Search for the cell housing the specified text and yield its [x, y] center coordinate. 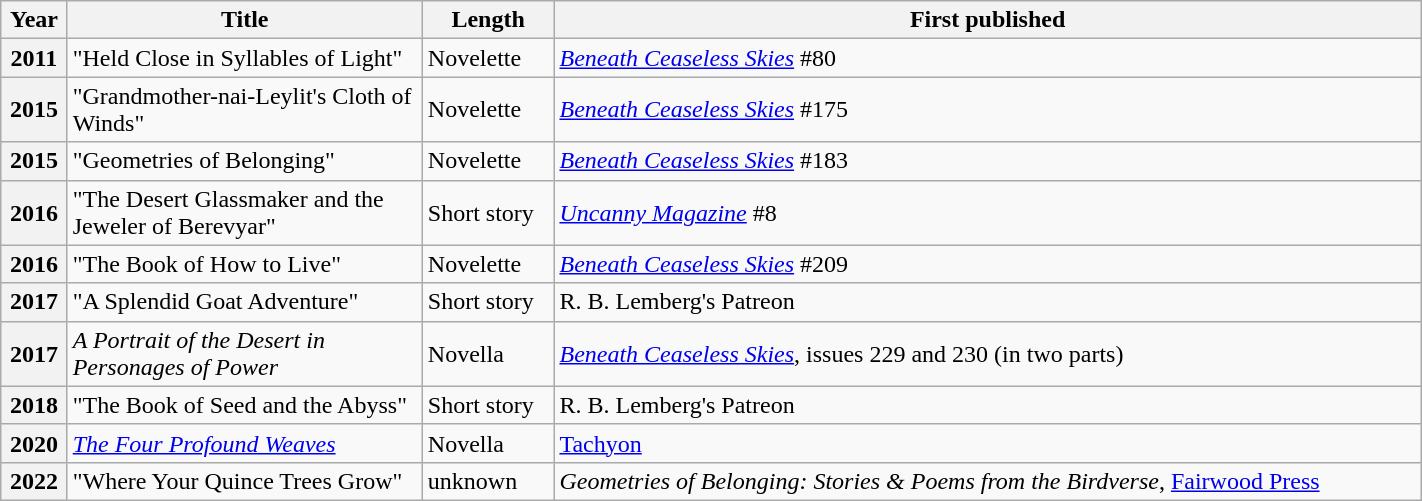
Beneath Ceaseless Skies #80 [988, 58]
"The Desert Glassmaker and the Jeweler of Berevyar" [244, 212]
First published [988, 20]
Beneath Ceaseless Skies #175 [988, 110]
2018 [34, 405]
Title [244, 20]
Uncanny Magazine #8 [988, 212]
The Four Profound Weaves [244, 443]
"The Book of Seed and the Abyss" [244, 405]
"Held Close in Syllables of Light" [244, 58]
"The Book of How to Live" [244, 264]
"Geometries of Belonging" [244, 161]
Tachyon [988, 443]
Beneath Ceaseless Skies #209 [988, 264]
Length [488, 20]
Year [34, 20]
unknown [488, 481]
A Portrait of the Desert in Personages of Power [244, 354]
"Grandmother-nai-Leylit's Cloth of Winds" [244, 110]
2011 [34, 58]
"Where Your Quince Trees Grow" [244, 481]
2022 [34, 481]
Beneath Ceaseless Skies, issues 229 and 230 (in two parts) [988, 354]
"A Splendid Goat Adventure" [244, 302]
Geometries of Belonging: Stories & Poems from the Birdverse, Fairwood Press [988, 481]
Beneath Ceaseless Skies #183 [988, 161]
2020 [34, 443]
